Provide the [x, y] coordinate of the cell's center where the given text is located.  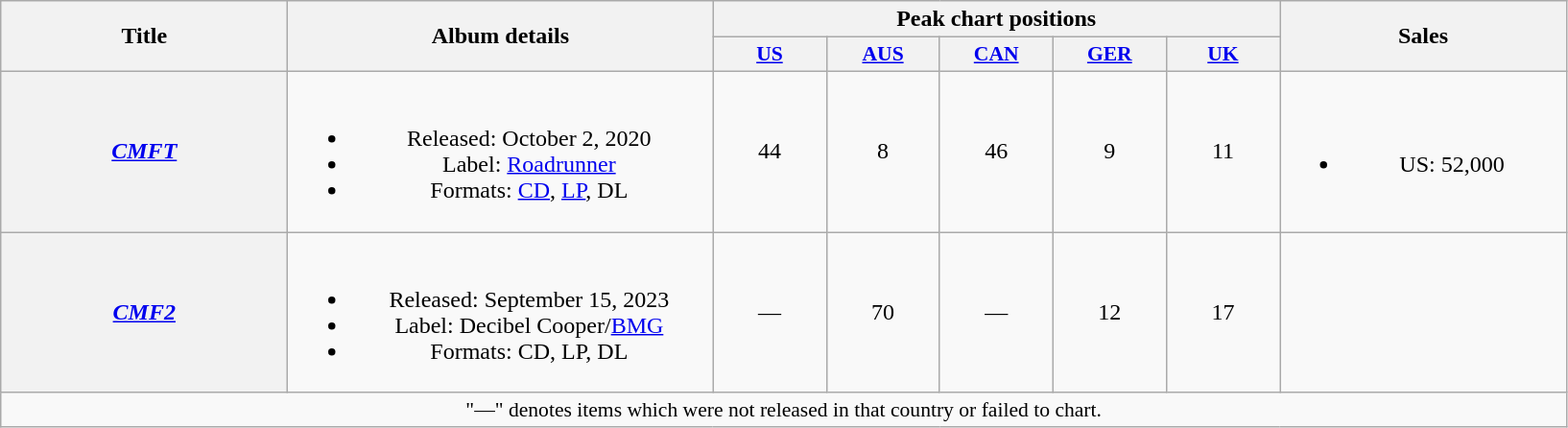
CMF2 [144, 313]
Peak chart positions [996, 19]
17 [1223, 313]
Sales [1424, 36]
70 [883, 313]
12 [1109, 313]
8 [883, 152]
"—" denotes items which were not released in that country or failed to chart. [784, 410]
Released: October 2, 2020Label: RoadrunnerFormats: CD, LP, DL [501, 152]
44 [770, 152]
9 [1109, 152]
Album details [501, 36]
US [770, 55]
Released: September 15, 2023Label: Decibel Cooper/BMGFormats: CD, LP, DL [501, 313]
Title [144, 36]
46 [996, 152]
CMFT [144, 152]
11 [1223, 152]
UK [1223, 55]
CAN [996, 55]
US: 52,000 [1424, 152]
GER [1109, 55]
AUS [883, 55]
